Return the [X, Y] coordinate for the center point of the cell that contains the specified text.  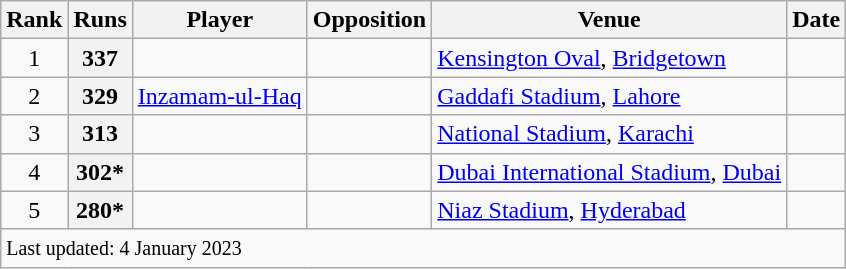
302* [100, 172]
Venue [610, 20]
5 [34, 210]
Opposition [369, 20]
3 [34, 134]
Dubai International Stadium, Dubai [610, 172]
Niaz Stadium, Hyderabad [610, 210]
Inzamam-ul-Haq [220, 96]
2 [34, 96]
329 [100, 96]
National Stadium, Karachi [610, 134]
Gaddafi Stadium, Lahore [610, 96]
Last updated: 4 January 2023 [424, 248]
1 [34, 58]
Runs [100, 20]
313 [100, 134]
337 [100, 58]
Rank [34, 20]
Kensington Oval, Bridgetown [610, 58]
4 [34, 172]
280* [100, 210]
Date [816, 20]
Player [220, 20]
